Locate the cell with the specified text and output its [x, y] center coordinate. 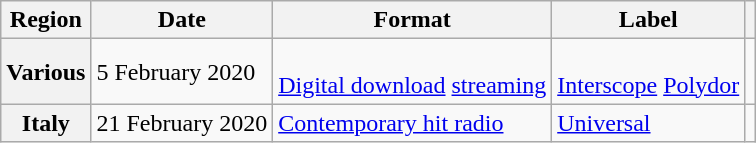
Interscope Polydor [648, 72]
Date [182, 20]
Label [648, 20]
5 February 2020 [182, 72]
Digital download streaming [412, 72]
Various [46, 72]
Contemporary hit radio [412, 123]
Format [412, 20]
Italy [46, 123]
Region [46, 20]
21 February 2020 [182, 123]
Universal [648, 123]
